Return the [X, Y] coordinate for the center point of the cell that contains the specified text.  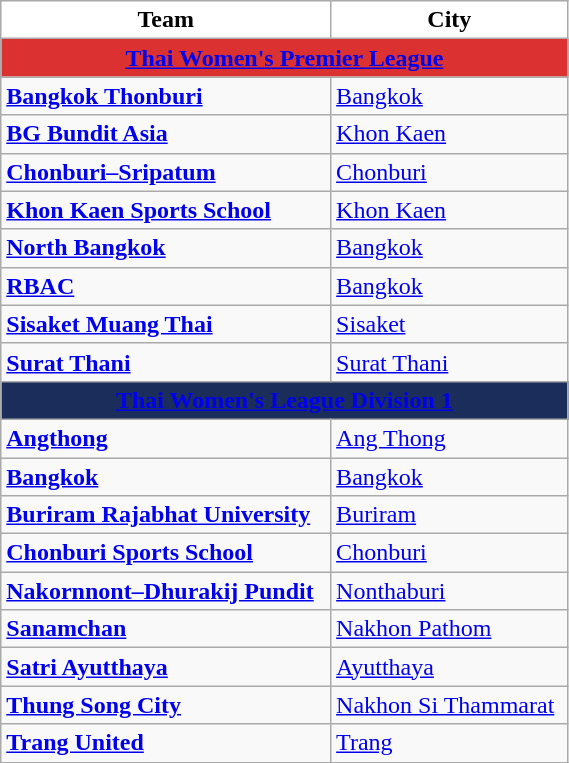
Thai Women's League Division 1 [284, 400]
North Bangkok [166, 248]
Nakornnont–Dhurakij Pundit [166, 591]
Bangkok Thonburi [166, 96]
RBAC [166, 286]
Nakhon Pathom [450, 629]
BG Bundit Asia [166, 134]
Chonburi Sports School [166, 553]
Nakhon Si Thammarat [450, 705]
Thung Song City [166, 705]
Trang United [166, 743]
Buriram Rajabhat University [166, 515]
Sisaket [450, 324]
Chonburi–Sripatum [166, 172]
Ang Thong [450, 438]
Team [166, 20]
Satri Ayutthaya [166, 667]
Angthong [166, 438]
Thai Women's Premier League [284, 58]
Trang [450, 743]
Buriram [450, 515]
Nonthaburi [450, 591]
Khon Kaen Sports School [166, 210]
Sisaket Muang Thai [166, 324]
City [450, 20]
Ayutthaya [450, 667]
Sanamchan [166, 629]
